Detect which cell encompasses the target text, then output its [X, Y] center coordinate. 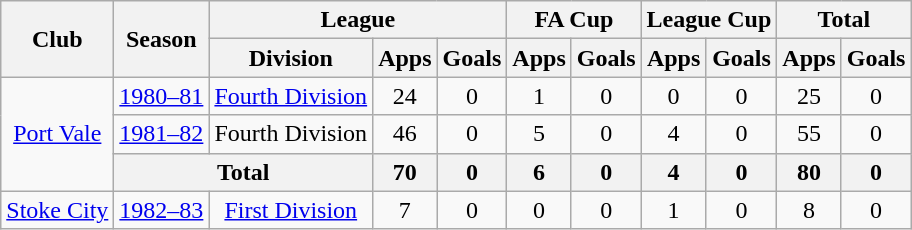
Stoke City [58, 210]
5 [539, 134]
Port Vale [58, 134]
FA Cup [574, 20]
Division [291, 58]
1980–81 [162, 96]
8 [809, 210]
25 [809, 96]
46 [405, 134]
55 [809, 134]
70 [405, 172]
6 [539, 172]
League [358, 20]
First Division [291, 210]
7 [405, 210]
League Cup [709, 20]
Club [58, 39]
1981–82 [162, 134]
Season [162, 39]
1982–83 [162, 210]
80 [809, 172]
24 [405, 96]
